Pinpoint the cell where the given text exists, returning its (x, y) midpoint coordinate. 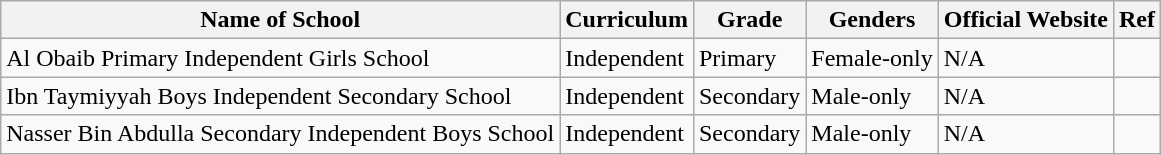
Primary (749, 58)
Name of School (280, 20)
Nasser Bin Abdulla Secondary Independent Boys School (280, 134)
Genders (872, 20)
Female-only (872, 58)
Curriculum (627, 20)
Al Obaib Primary Independent Girls School (280, 58)
Grade (749, 20)
Official Website (1026, 20)
Ref (1136, 20)
Ibn Taymiyyah Boys Independent Secondary School (280, 96)
